Locate the cell with the specified text and output its (x, y) center coordinate. 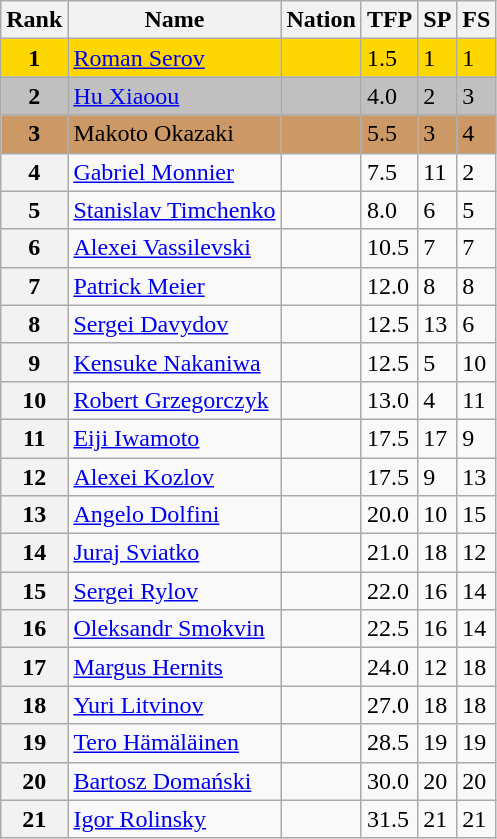
Igor Rolinsky (174, 819)
Rank (34, 20)
Eiji Iwamoto (174, 438)
5.5 (389, 134)
12.0 (389, 286)
Kensuke Nakaniwa (174, 362)
27.0 (389, 705)
Yuri Litvinov (174, 705)
Oleksandr Smokvin (174, 629)
Tero Hämäläinen (174, 743)
TFP (389, 20)
30.0 (389, 781)
10.5 (389, 248)
Makoto Okazaki (174, 134)
Hu Xiaoou (174, 96)
28.5 (389, 743)
FS (476, 20)
Sergei Rylov (174, 591)
31.5 (389, 819)
24.0 (389, 667)
21.0 (389, 553)
22.0 (389, 591)
Margus Hernits (174, 667)
Name (174, 20)
22.5 (389, 629)
13.0 (389, 400)
Alexei Kozlov (174, 477)
20.0 (389, 515)
Juraj Sviatko (174, 553)
Sergei Davydov (174, 324)
Alexei Vassilevski (174, 248)
Nation (321, 20)
Angelo Dolfini (174, 515)
4.0 (389, 96)
1.5 (389, 58)
Bartosz Domański (174, 781)
8.0 (389, 210)
Patrick Meier (174, 286)
Roman Serov (174, 58)
Stanislav Timchenko (174, 210)
Robert Grzegorczyk (174, 400)
7.5 (389, 172)
SP (438, 20)
Gabriel Monnier (174, 172)
